Capture the cell that displays the provided text and extract its (X, Y) central coordinate. 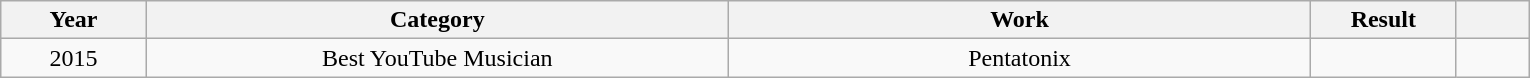
Best YouTube Musician (437, 58)
Pentatonix (1019, 58)
2015 (74, 58)
Result (1384, 20)
Year (74, 20)
Category (437, 20)
Work (1019, 20)
